Pinpoint the cell where the given text exists, returning its (x, y) midpoint coordinate. 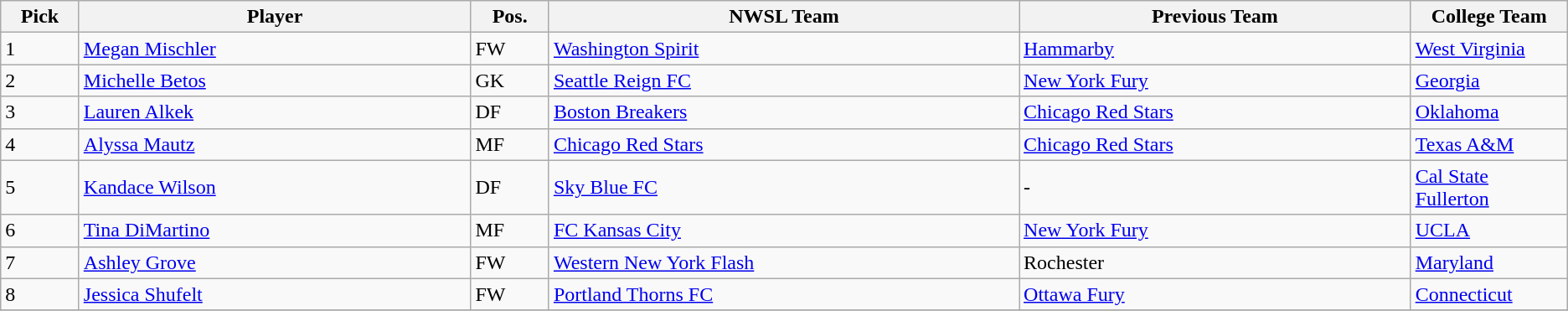
Alyssa Mautz (275, 144)
Tina DiMartino (275, 231)
Washington Spirit (784, 49)
Portland Thorns FC (784, 294)
Oklahoma (1489, 112)
Lauren Alkek (275, 112)
GK (510, 80)
Previous Team (1215, 17)
7 (40, 262)
Ottawa Fury (1215, 294)
Cal State Fullerton (1489, 188)
Connecticut (1489, 294)
2 (40, 80)
FC Kansas City (784, 231)
College Team (1489, 17)
Rochester (1215, 262)
Ashley Grove (275, 262)
West Virginia (1489, 49)
Western New York Flash (784, 262)
Georgia (1489, 80)
Boston Breakers (784, 112)
Player (275, 17)
6 (40, 231)
Jessica Shufelt (275, 294)
Pos. (510, 17)
Megan Mischler (275, 49)
5 (40, 188)
1 (40, 49)
NWSL Team (784, 17)
Pick (40, 17)
Sky Blue FC (784, 188)
UCLA (1489, 231)
Michelle Betos (275, 80)
Hammarby (1215, 49)
Texas A&M (1489, 144)
Kandace Wilson (275, 188)
Maryland (1489, 262)
Seattle Reign FC (784, 80)
- (1215, 188)
4 (40, 144)
8 (40, 294)
3 (40, 112)
